From the cell containing the given text, extract its center point as (x, y) coordinate. 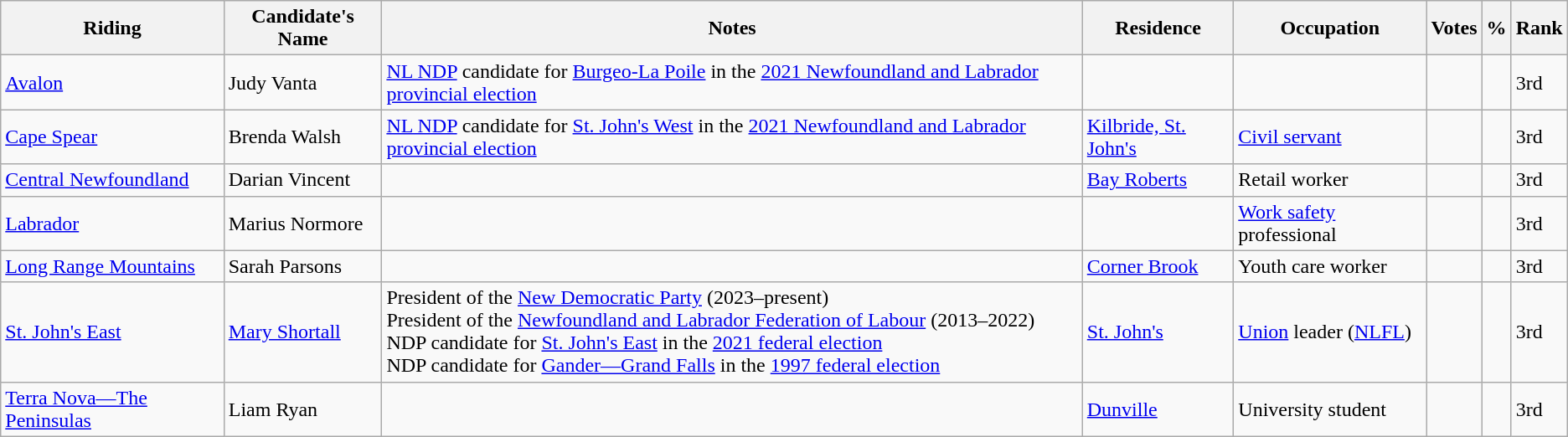
Union leader (NLFL) (1330, 332)
Marius Normore (303, 223)
St. John's East (112, 332)
Retail worker (1330, 180)
Residence (1158, 28)
Riding (112, 28)
Youth care worker (1330, 266)
Sarah Parsons (303, 266)
Candidate's Name (303, 28)
Rank (1540, 28)
% (1496, 28)
Central Newfoundland (112, 180)
Notes (732, 28)
NL NDP candidate for St. John's West in the 2021 Newfoundland and Labrador provincial election (732, 137)
Cape Spear (112, 137)
Civil servant (1330, 137)
Avalon (112, 82)
Bay Roberts (1158, 180)
Darian Vincent (303, 180)
Liam Ryan (303, 409)
Occupation (1330, 28)
NL NDP candidate for Burgeo-La Poile in the 2021 Newfoundland and Labrador provincial election (732, 82)
Terra Nova—The Peninsulas (112, 409)
Labrador (112, 223)
Long Range Mountains (112, 266)
Corner Brook (1158, 266)
St. John's (1158, 332)
Kilbride, St. John's (1158, 137)
Work safety professional (1330, 223)
Brenda Walsh (303, 137)
University student (1330, 409)
Mary Shortall (303, 332)
Votes (1454, 28)
Dunville (1158, 409)
Judy Vanta (303, 82)
